Capture the cell that displays the provided text and extract its [X, Y] central coordinate. 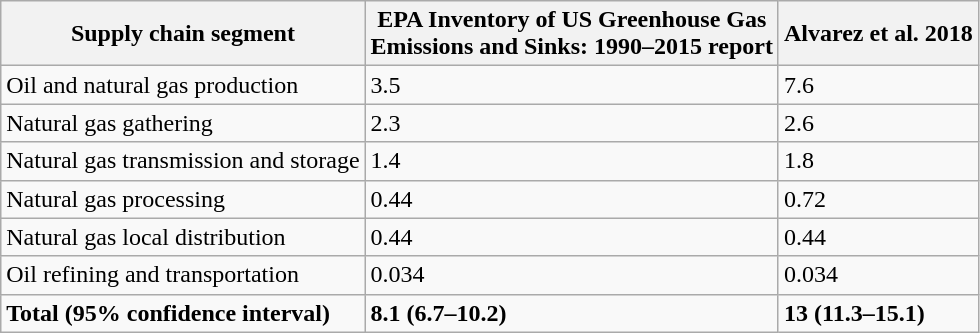
Oil refining and transportation [183, 275]
Alvarez et al. 2018 [878, 34]
Natural gas local distribution [183, 237]
0.72 [878, 199]
Total (95% confidence interval) [183, 313]
Oil and natural gas production [183, 85]
Natural gas processing [183, 199]
3.5 [572, 85]
2.6 [878, 123]
EPA Inventory of US Greenhouse GasEmissions and Sinks: 1990–2015 report [572, 34]
1.4 [572, 161]
1.8 [878, 161]
Supply chain segment [183, 34]
13 (11.3–15.1) [878, 313]
2.3 [572, 123]
Natural gas transmission and storage [183, 161]
7.6 [878, 85]
Natural gas gathering [183, 123]
8.1 (6.7–10.2) [572, 313]
